Scan for the cell matching the given text and deliver its (x, y) coordinate at center. 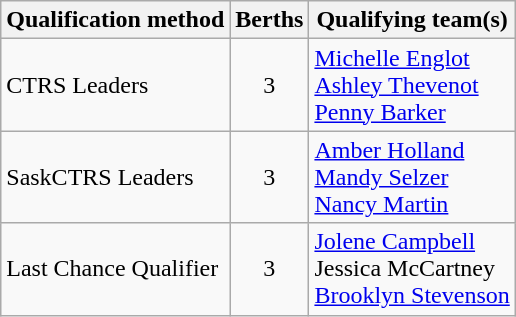
Berths (270, 20)
SaskCTRS Leaders (116, 177)
Jolene Campbell Jessica McCartney Brooklyn Stevenson (412, 269)
Last Chance Qualifier (116, 269)
Qualifying team(s) (412, 20)
Qualification method (116, 20)
Michelle Englot Ashley Thevenot Penny Barker (412, 85)
CTRS Leaders (116, 85)
Amber Holland Mandy Selzer Nancy Martin (412, 177)
